Provide the (X, Y) coordinate of the cell's center where the given text is located.  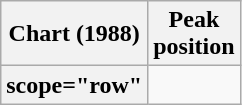
scope="row" (74, 85)
Peakposition (194, 34)
Chart (1988) (74, 34)
